Output the (X, Y) coordinate of the center of the cell containing the given text.  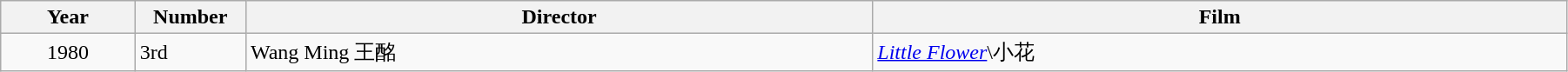
Year (68, 17)
Director (559, 17)
Film (1220, 17)
1980 (68, 52)
3rd (190, 52)
Wang Ming 王酩 (559, 52)
Little Flower\小花 (1220, 52)
Number (190, 17)
